Extract the [x, y] coordinate from the center of the cell holding the provided text.  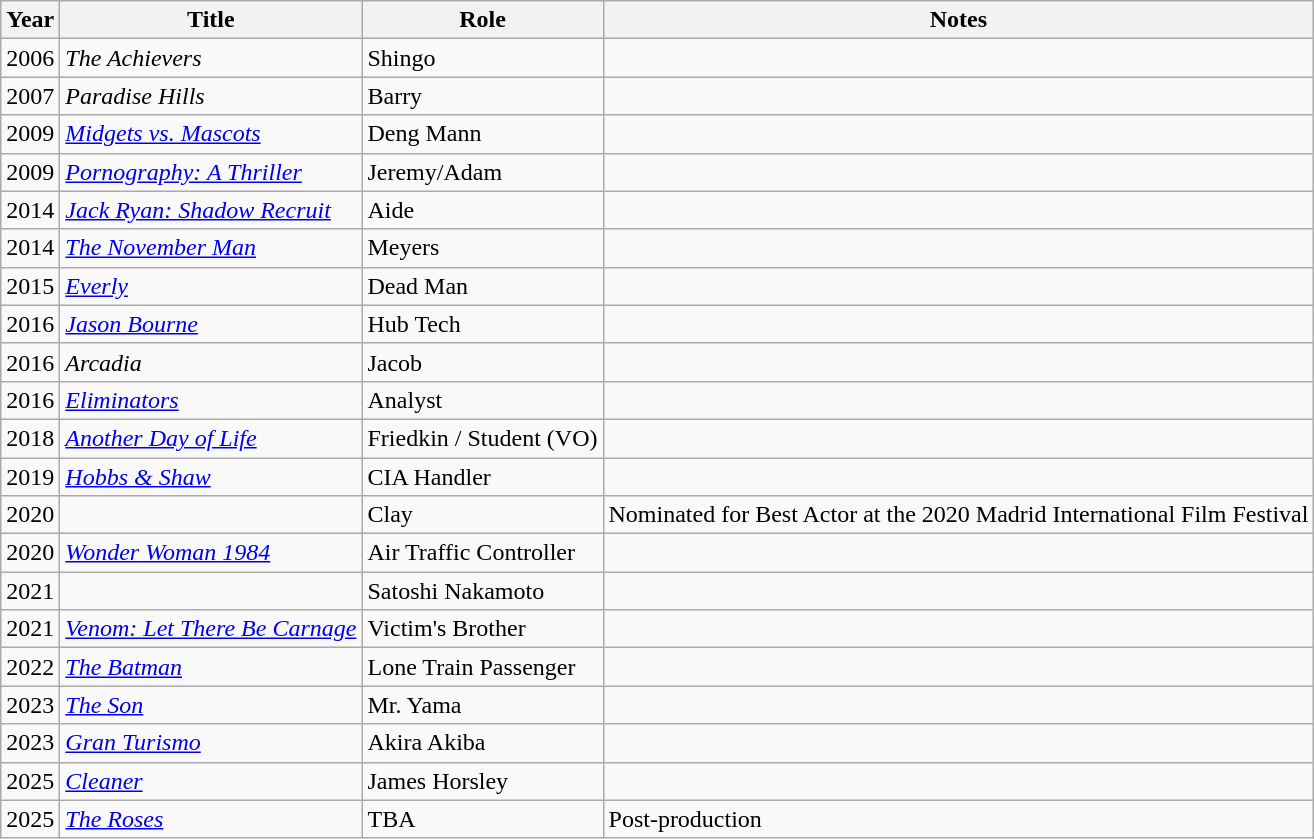
Everly [211, 286]
Arcadia [211, 362]
The Achievers [211, 58]
2015 [30, 286]
Analyst [482, 400]
Friedkin / Student (VO) [482, 438]
Gran Turismo [211, 743]
2022 [30, 667]
The Roses [211, 819]
Nominated for Best Actor at the 2020 Madrid International Film Festival [958, 515]
CIA Handler [482, 477]
Hub Tech [482, 324]
Lone Train Passenger [482, 667]
Jason Bourne [211, 324]
The Son [211, 705]
Shingo [482, 58]
Jack Ryan: Shadow Recruit [211, 210]
Post-production [958, 819]
The November Man [211, 248]
2006 [30, 58]
Air Traffic Controller [482, 553]
Aide [482, 210]
Notes [958, 20]
Another Day of Life [211, 438]
Meyers [482, 248]
Dead Man [482, 286]
Clay [482, 515]
James Horsley [482, 781]
Paradise Hills [211, 96]
Venom: Let There Be Carnage [211, 629]
TBA [482, 819]
Akira Akiba [482, 743]
Year [30, 20]
Midgets vs. Mascots [211, 134]
Title [211, 20]
Hobbs & Shaw [211, 477]
Pornography: A Thriller [211, 172]
Satoshi Nakamoto [482, 591]
Jeremy/Adam [482, 172]
Wonder Woman 1984 [211, 553]
2019 [30, 477]
Barry [482, 96]
Mr. Yama [482, 705]
Eliminators [211, 400]
The Batman [211, 667]
2007 [30, 96]
Role [482, 20]
Deng Mann [482, 134]
2018 [30, 438]
Cleaner [211, 781]
Jacob [482, 362]
Victim's Brother [482, 629]
